Determine the (X, Y) coordinate at the center of the cell enclosing the given text.  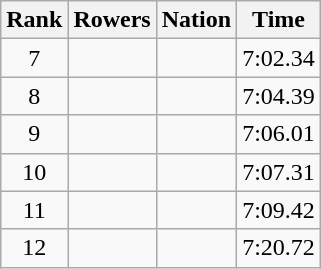
7:02.34 (279, 58)
12 (34, 248)
Nation (196, 20)
7:07.31 (279, 172)
8 (34, 96)
10 (34, 172)
9 (34, 134)
7:20.72 (279, 248)
7 (34, 58)
11 (34, 210)
7:09.42 (279, 210)
7:04.39 (279, 96)
7:06.01 (279, 134)
Rowers (112, 20)
Rank (34, 20)
Time (279, 20)
